Find where the given text appears and provide that cell's center as (X, Y) coordinate. 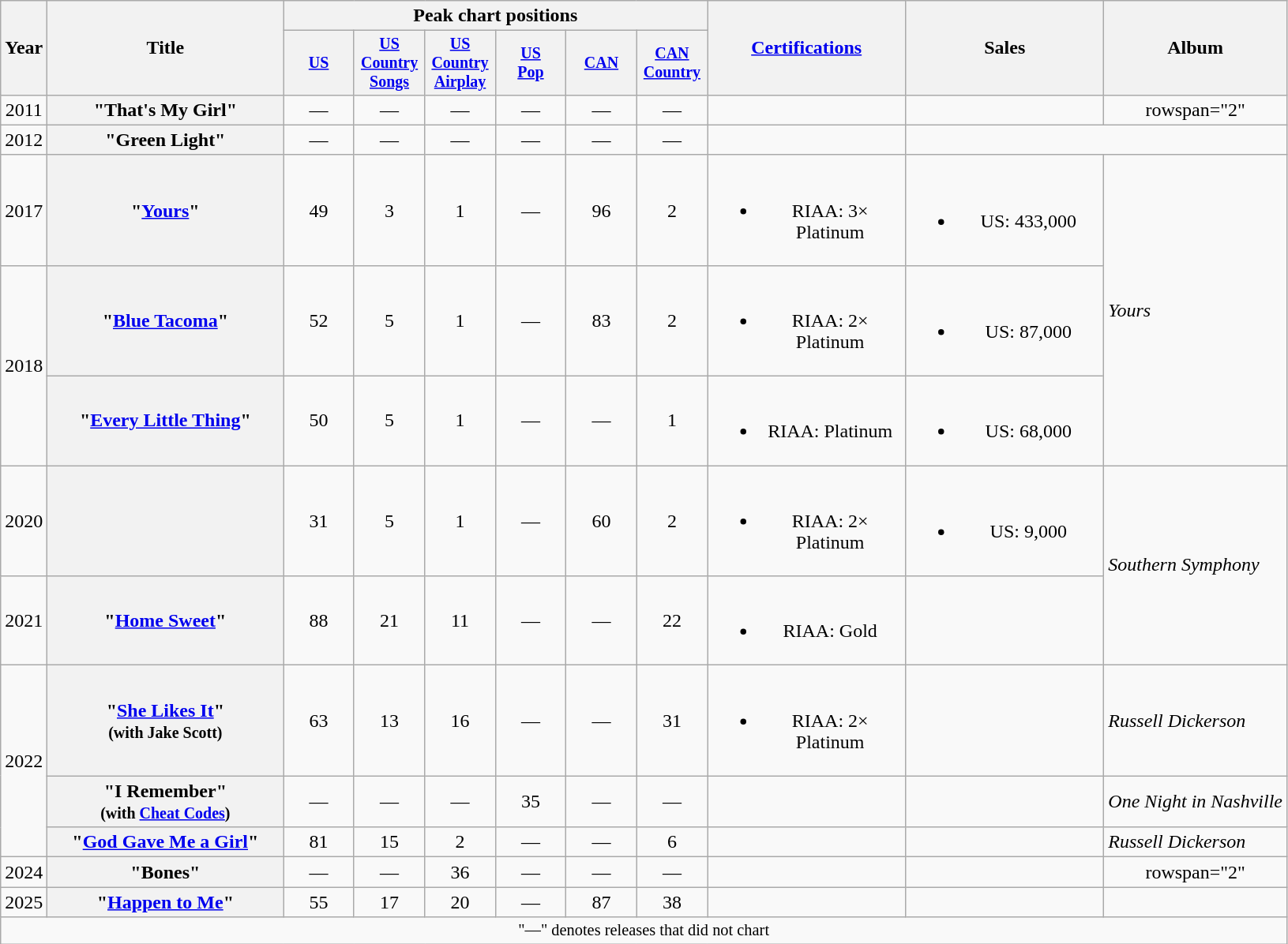
2024 (24, 872)
"Happen to Me" (166, 902)
"Every Little Thing" (166, 421)
"That's My Girl" (166, 110)
"Blue Tacoma" (166, 320)
USPop (531, 63)
CAN (602, 63)
2021 (24, 620)
49 (319, 210)
63 (319, 721)
Yours (1196, 309)
3 (389, 210)
11 (460, 620)
35 (531, 802)
US: 433,000 (1004, 210)
Peak chart positions (496, 16)
60 (602, 521)
38 (671, 902)
2012 (24, 140)
"Green Light" (166, 140)
US: 87,000 (1004, 320)
36 (460, 872)
RIAA: Gold (807, 620)
88 (319, 620)
2011 (24, 110)
"—" denotes releases that did not chart (644, 931)
16 (460, 721)
US CountryAirplay (460, 63)
US: 68,000 (1004, 421)
83 (602, 320)
RIAA: Platinum (807, 421)
52 (319, 320)
Sales (1004, 48)
US: 9,000 (1004, 521)
CAN Country (671, 63)
RIAA: 3× Platinum (807, 210)
2018 (24, 365)
US (319, 63)
2020 (24, 521)
Title (166, 48)
Year (24, 48)
6 (671, 842)
50 (319, 421)
US CountrySongs (389, 63)
15 (389, 842)
22 (671, 620)
96 (602, 210)
20 (460, 902)
One Night in Nashville (1196, 802)
13 (389, 721)
87 (602, 902)
"God Gave Me a Girl" (166, 842)
17 (389, 902)
"I Remember"(with Cheat Codes) (166, 802)
21 (389, 620)
2017 (24, 210)
2022 (24, 761)
"Bones" (166, 872)
"She Likes It"(with Jake Scott) (166, 721)
"Yours" (166, 210)
2025 (24, 902)
Certifications (807, 48)
"Home Sweet" (166, 620)
55 (319, 902)
Album (1196, 48)
Southern Symphony (1196, 565)
81 (319, 842)
